Capture the cell that displays the provided text and extract its (x, y) central coordinate. 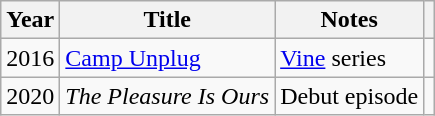
2020 (30, 96)
Vine series (350, 58)
Notes (350, 20)
Year (30, 20)
Camp Unplug (168, 58)
The Pleasure Is Ours (168, 96)
Debut episode (350, 96)
2016 (30, 58)
Title (168, 20)
